For the text-containing cell, return its midpoint in (x, y) coordinate format. 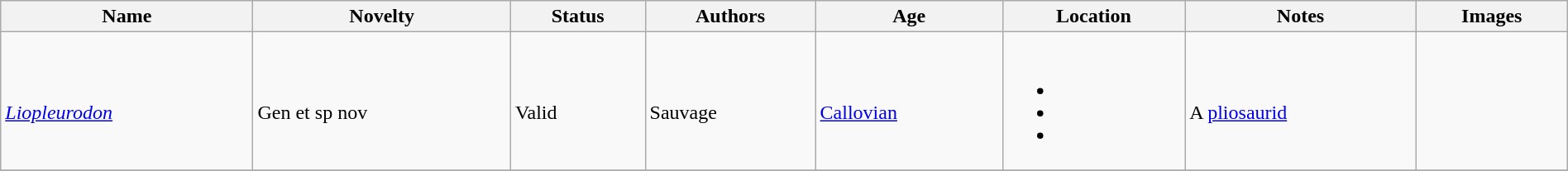
A pliosaurid (1301, 101)
Notes (1301, 17)
Status (577, 17)
Name (127, 17)
Authors (730, 17)
Valid (577, 101)
Novelty (382, 17)
Sauvage (730, 101)
Age (909, 17)
Gen et sp nov (382, 101)
Location (1093, 17)
Callovian (909, 101)
Liopleurodon (127, 101)
Images (1492, 17)
